Locate the cell with the specified text and output its [x, y] center coordinate. 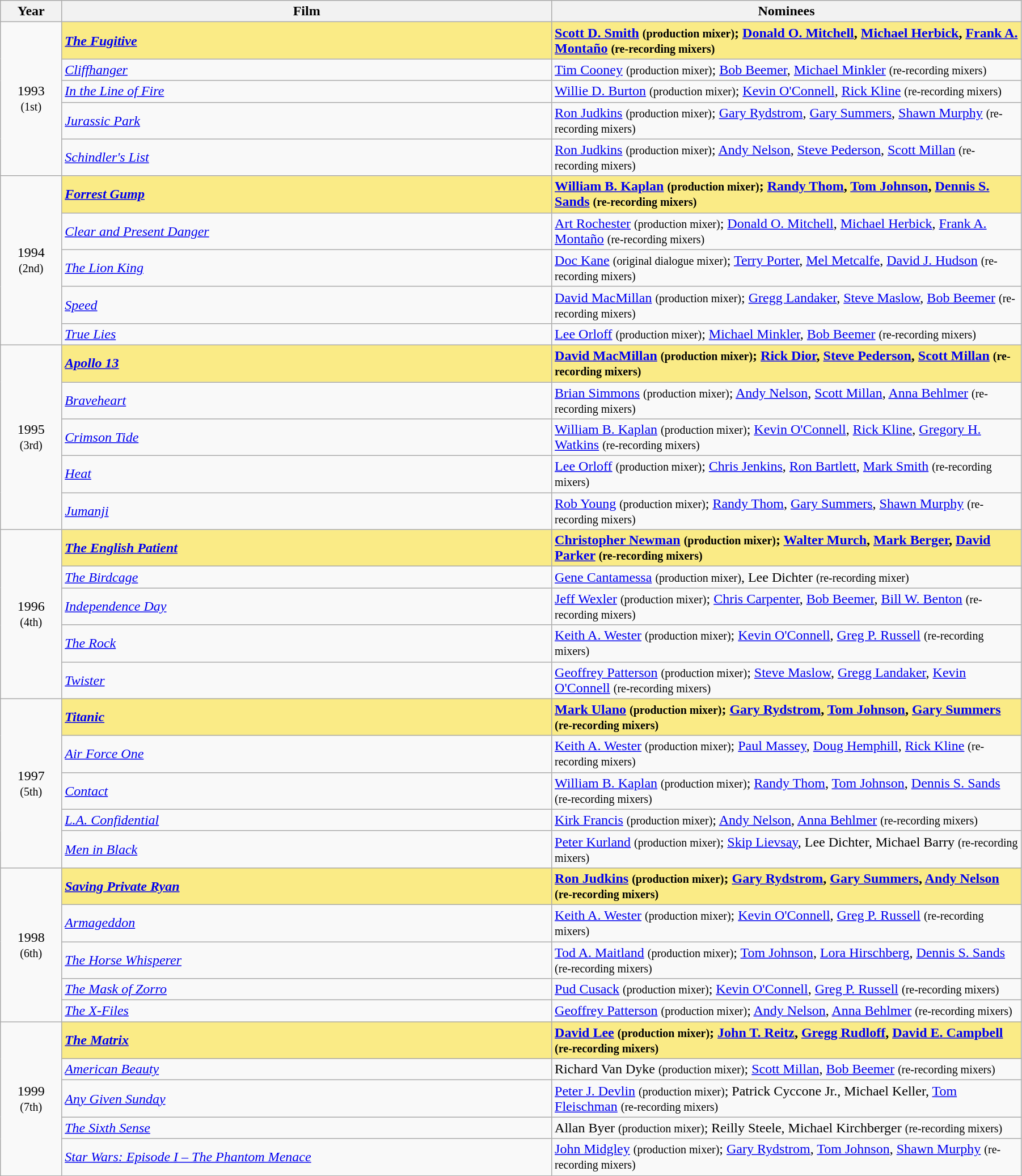
Clear and Present Danger [307, 231]
Schindler's List [307, 158]
The Matrix [307, 1040]
Star Wars: Episode I – The Phantom Menace [307, 1157]
In the Line of Fire [307, 91]
1995 (3rd) [31, 437]
William B. Kaplan (production mixer); Kevin O'Connell, Rick Kline, Gregory H. Watkins (re-recording mixers) [787, 438]
David MacMillan (production mixer); Rick Dior, Steve Pederson, Scott Millan (re-recording mixers) [787, 363]
Apollo 13 [307, 363]
The Horse Whisperer [307, 959]
Willie D. Burton (production mixer); Kevin O'Connell, Rick Kline (re-recording mixers) [787, 91]
Peter Kurland (production mixer); Skip Lievsay, Lee Dichter, Michael Barry (re-recording mixers) [787, 849]
American Beauty [307, 1069]
Independence Day [307, 607]
Rob Young (production mixer); Randy Thom, Gary Summers, Shawn Murphy (re-recording mixers) [787, 511]
Keith A. Wester (production mixer); Paul Massey, Doug Hemphill, Rick Kline (re-recording mixers) [787, 754]
The Birdcage [307, 577]
John Midgley (production mixer); Gary Rydstrom, Tom Johnson, Shawn Murphy (re-recording mixers) [787, 1157]
Christopher Newman (production mixer); Walter Murch, Mark Berger, David Parker (re-recording mixers) [787, 548]
Art Rochester (production mixer); Donald O. Mitchell, Michael Herbick, Frank A. Montaño (re-recording mixers) [787, 231]
Allan Byer (production mixer); Reilly Steele, Michael Kirchberger (re-recording mixers) [787, 1128]
Armageddon [307, 923]
Lee Orloff (production mixer); Michael Minkler, Bob Beemer (re-recording mixers) [787, 334]
1999 (7th) [31, 1099]
Nominees [787, 11]
Twister [307, 680]
1994 (2nd) [31, 260]
The Fugitive [307, 41]
Any Given Sunday [307, 1099]
Gene Cantamessa (production mixer), Lee Dichter (re-recording mixer) [787, 577]
Geoffrey Patterson (production mixer); Steve Maslow, Gregg Landaker, Kevin O'Connell (re-recording mixers) [787, 680]
David MacMillan (production mixer); Gregg Landaker, Steve Maslow, Bob Beemer (re-recording mixers) [787, 305]
1998 (6th) [31, 945]
The Rock [307, 643]
Heat [307, 474]
1997 (5th) [31, 783]
Tod A. Maitland (production mixer); Tom Johnson, Lora Hirschberg, Dennis S. Sands (re-recording mixers) [787, 959]
Speed [307, 305]
Jeff Wexler (production mixer); Chris Carpenter, Bob Beemer, Bill W. Benton (re-recording mixers) [787, 607]
Peter J. Devlin (production mixer); Patrick Cyccone Jr., Michael Keller, Tom Fleischman (re-recording mixers) [787, 1099]
The English Patient [307, 548]
Tim Cooney (production mixer); Bob Beemer, Michael Minkler (re-recording mixers) [787, 70]
Ron Judkins (production mixer); Andy Nelson, Steve Pederson, Scott Millan (re-recording mixers) [787, 158]
David Lee (production mixer); John T. Reitz, Gregg Rudloff, David E. Campbell (re-recording mixers) [787, 1040]
Mark Ulano (production mixer); Gary Rydstrom, Tom Johnson, Gary Summers (re-recording mixers) [787, 717]
Braveheart [307, 400]
Saving Private Ryan [307, 886]
Geoffrey Patterson (production mixer); Andy Nelson, Anna Behlmer (re-recording mixers) [787, 1011]
Lee Orloff (production mixer); Chris Jenkins, Ron Bartlett, Mark Smith (re-recording mixers) [787, 474]
Ron Judkins (production mixer); Gary Rydstrom, Gary Summers, Andy Nelson (re-recording mixers) [787, 886]
Brian Simmons (production mixer); Andy Nelson, Scott Millan, Anna Behlmer (re-recording mixers) [787, 400]
1993(1st) [31, 99]
Men in Black [307, 849]
L.A. Confidential [307, 820]
The Mask of Zorro [307, 989]
The Lion King [307, 268]
Year [31, 11]
1996 (4th) [31, 614]
Doc Kane (original dialogue mixer); Terry Porter, Mel Metcalfe, David J. Hudson (re-recording mixers) [787, 268]
Kirk Francis (production mixer); Andy Nelson, Anna Behlmer (re-recording mixers) [787, 820]
Air Force One [307, 754]
Titanic [307, 717]
Ron Judkins (production mixer); Gary Rydstrom, Gary Summers, Shawn Murphy (re-recording mixers) [787, 120]
Crimson Tide [307, 438]
Richard Van Dyke (production mixer); Scott Millan, Bob Beemer (re-recording mixers) [787, 1069]
The Sixth Sense [307, 1128]
Jurassic Park [307, 120]
Pud Cusack (production mixer); Kevin O'Connell, Greg P. Russell (re-recording mixers) [787, 989]
True Lies [307, 334]
Jumanji [307, 511]
Scott D. Smith (production mixer); Donald O. Mitchell, Michael Herbick, Frank A. Montaño (re-recording mixers) [787, 41]
Contact [307, 790]
Forrest Gump [307, 194]
Cliffhanger [307, 70]
Film [307, 11]
The X-Files [307, 1011]
